From the cell containing the given text, extract its center point as (x, y) coordinate. 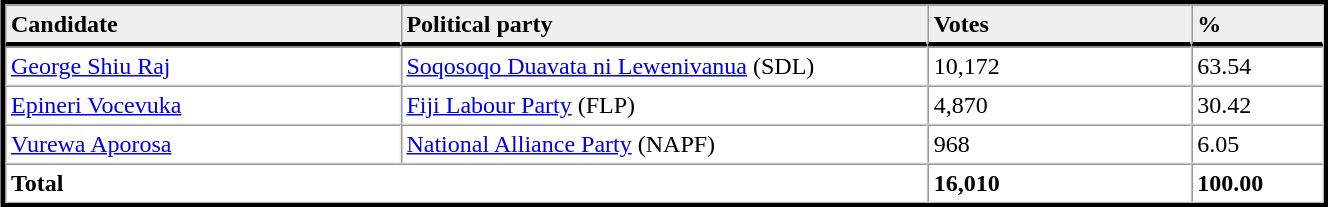
968 (1060, 144)
Vurewa Aporosa (202, 144)
Total (466, 184)
Epineri Vocevuka (202, 106)
4,870 (1060, 106)
63.54 (1257, 66)
Candidate (202, 25)
10,172 (1060, 66)
Votes (1060, 25)
16,010 (1060, 184)
6.05 (1257, 144)
100.00 (1257, 184)
George Shiu Raj (202, 66)
Fiji Labour Party (FLP) (664, 106)
Political party (664, 25)
Soqosoqo Duavata ni Lewenivanua (SDL) (664, 66)
% (1257, 25)
30.42 (1257, 106)
National Alliance Party (NAPF) (664, 144)
